Pinpoint the cell where the given text exists, returning its [x, y] midpoint coordinate. 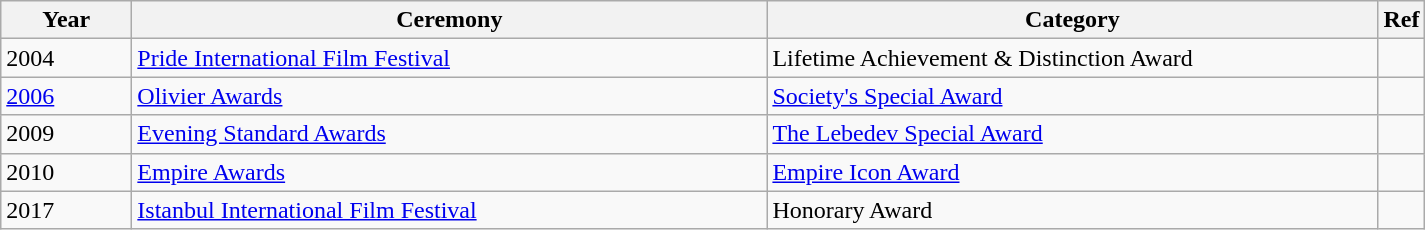
2017 [66, 210]
Ceremony [450, 20]
Olivier Awards [450, 96]
2006 [66, 96]
Empire Icon Award [1072, 172]
Honorary Award [1072, 210]
Category [1072, 20]
Pride International Film Festival [450, 58]
Evening Standard Awards [450, 134]
Ref [1402, 20]
2009 [66, 134]
Empire Awards [450, 172]
The Lebedev Special Award [1072, 134]
Lifetime Achievement & Distinction Award [1072, 58]
Istanbul International Film Festival [450, 210]
Society's Special Award [1072, 96]
2004 [66, 58]
2010 [66, 172]
Year [66, 20]
